Extract the (X, Y) coordinate from the center of the cell holding the provided text.  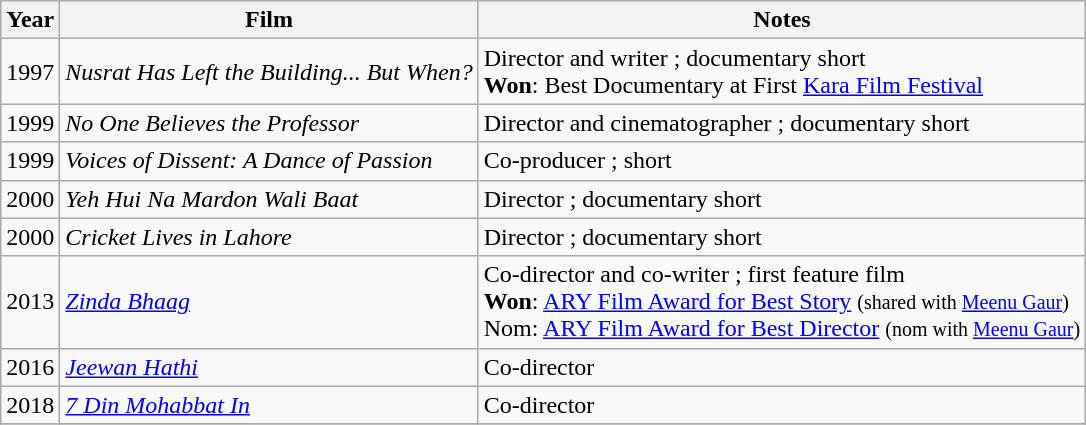
No One Believes the Professor (269, 123)
2016 (30, 367)
Director and cinematographer ; documentary short (782, 123)
Voices of Dissent: A Dance of Passion (269, 161)
2013 (30, 302)
Yeh Hui Na Mardon Wali Baat (269, 199)
7 Din Mohabbat In (269, 405)
Co-producer ; short (782, 161)
Year (30, 20)
Cricket Lives in Lahore (269, 237)
Notes (782, 20)
Nusrat Has Left the Building... But When? (269, 72)
1997 (30, 72)
Director and writer ; documentary short Won: Best Documentary at First Kara Film Festival (782, 72)
Film (269, 20)
Jeewan Hathi (269, 367)
Zinda Bhaag (269, 302)
2018 (30, 405)
